Find where the given text appears and provide that cell's center as (x, y) coordinate. 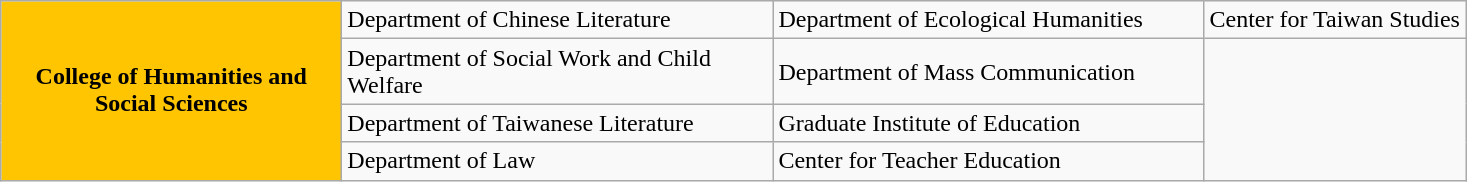
Center for Taiwan Studies (1335, 20)
Department of Ecological Humanities (988, 20)
Department of Social Work and Child Welfare (558, 72)
Department of Taiwanese Literature (558, 123)
Department of Chinese Literature (558, 20)
Department of Law (558, 161)
Center for Teacher Education (988, 161)
Department of Mass Communication (988, 72)
Graduate Institute of Education (988, 123)
College of Humanities and Social Sciences (172, 90)
